Output the [X, Y] coordinate of the center of the cell containing the given text.  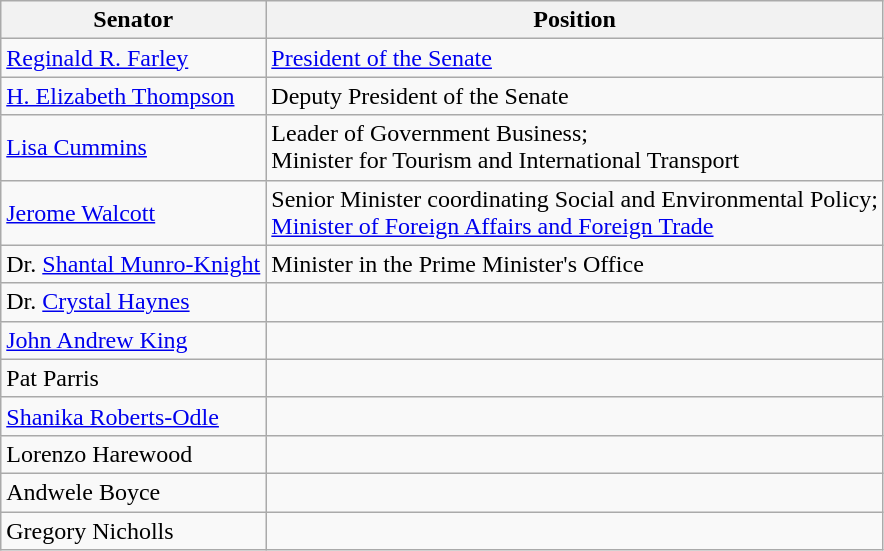
Senator [134, 20]
Senior Minister coordinating Social and Environmental Policy;Minister of Foreign Affairs and Foreign Trade [575, 212]
Jerome Walcott [134, 212]
John Andrew King [134, 340]
Lisa Cummins [134, 148]
President of the Senate [575, 58]
Dr. Crystal Haynes [134, 302]
Shanika Roberts-Odle [134, 416]
H. Elizabeth Thompson [134, 96]
Deputy President of the Senate [575, 96]
Pat Parris [134, 378]
Position [575, 20]
Minister in the Prime Minister's Office [575, 264]
Gregory Nicholls [134, 531]
Reginald R. Farley [134, 58]
Lorenzo Harewood [134, 454]
Andwele Boyce [134, 492]
Dr. Shantal Munro-Knight [134, 264]
Leader of Government Business;Minister for Tourism and International Transport [575, 148]
